Search for the cell housing the specified text and yield its (x, y) center coordinate. 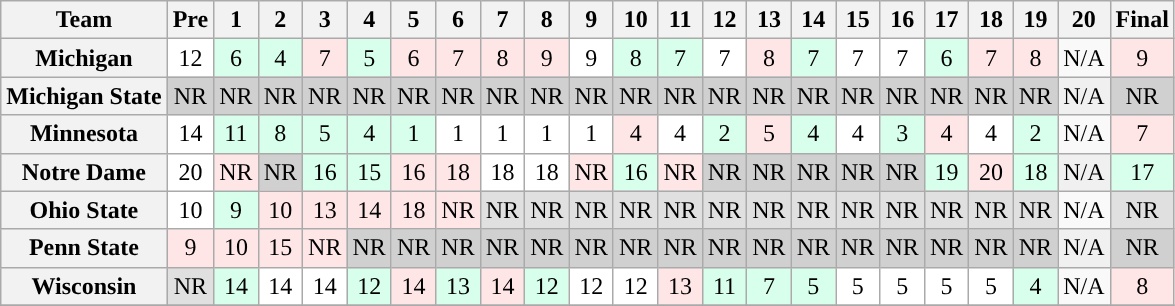
Ohio State (84, 210)
Notre Dame (84, 172)
Final (1142, 20)
Wisconsin (84, 286)
Team (84, 20)
Penn State (84, 248)
Minnesota (84, 134)
Michigan State (84, 96)
Michigan (84, 58)
Pre (190, 20)
